Return (X, Y) of the center of cell containing provided text 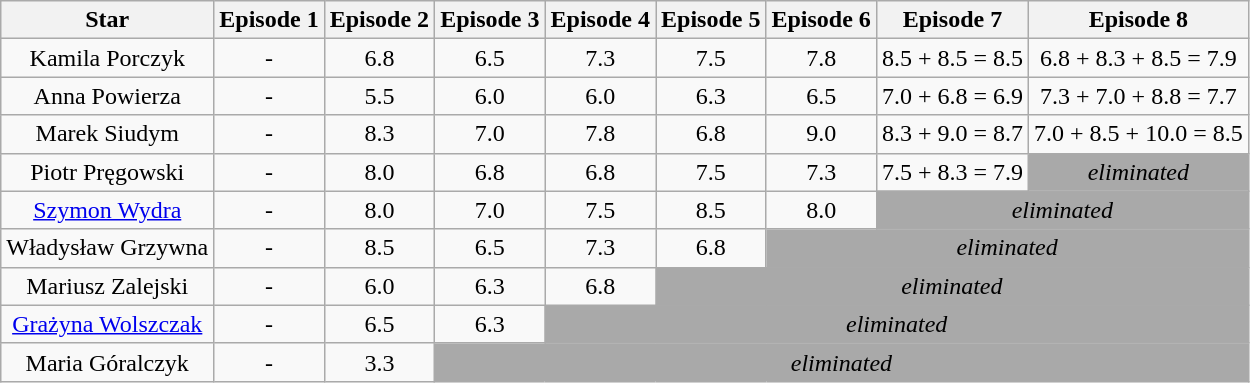
Episode 8 (1139, 20)
8.3 + 9.0 = 8.7 (952, 134)
9.0 (821, 134)
7.3 + 7.0 + 8.8 = 7.7 (1139, 96)
Grażyna Wolszczak (108, 324)
Mariusz Zalejski (108, 286)
Episode 6 (821, 20)
7.0 + 8.5 + 10.0 = 8.5 (1139, 134)
7.5 + 8.3 = 7.9 (952, 172)
7.0 + 6.8 = 6.9 (952, 96)
Episode 5 (711, 20)
Piotr Pręgowski (108, 172)
Szymon Wydra (108, 210)
Władysław Grzywna (108, 248)
Episode 3 (490, 20)
Maria Góralczyk (108, 362)
Kamila Porczyk (108, 58)
Marek Siudym (108, 134)
Episode 4 (600, 20)
Episode 2 (379, 20)
5.5 (379, 96)
Episode 7 (952, 20)
Episode 1 (269, 20)
6.8 + 8.3 + 8.5 = 7.9 (1139, 58)
8.5 + 8.5 = 8.5 (952, 58)
8.3 (379, 134)
Anna Powierza (108, 96)
3.3 (379, 362)
Star (108, 20)
